Capture the cell that displays the provided text and extract its [x, y] central coordinate. 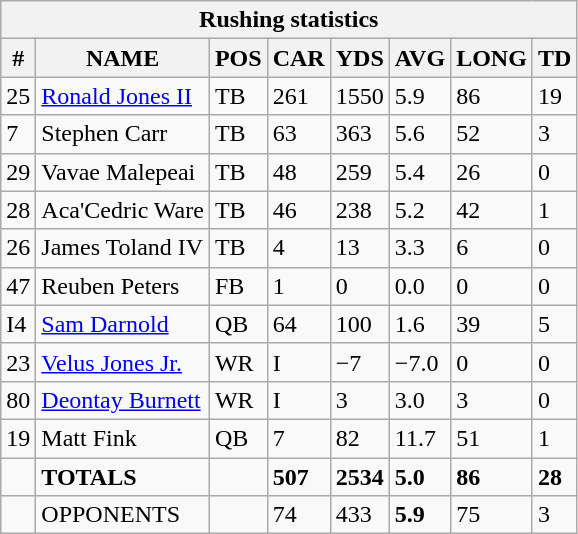
NAME [123, 58]
FB [238, 286]
OPPONENTS [123, 515]
48 [298, 172]
5.0 [420, 477]
29 [18, 172]
0.0 [420, 286]
261 [298, 96]
5.4 [420, 172]
5 [554, 324]
42 [492, 210]
Velus Jones Jr. [123, 362]
Stephen Carr [123, 134]
1550 [360, 96]
23 [18, 362]
1.6 [420, 324]
Vavae Malepeai [123, 172]
TOTALS [123, 477]
Reuben Peters [123, 286]
75 [492, 515]
52 [492, 134]
POS [238, 58]
3.0 [420, 400]
# [18, 58]
51 [492, 438]
−7 [360, 362]
5.6 [420, 134]
47 [18, 286]
5.2 [420, 210]
64 [298, 324]
CAR [298, 58]
−7.0 [420, 362]
82 [360, 438]
Deontay Burnett [123, 400]
13 [360, 248]
74 [298, 515]
63 [298, 134]
Matt Fink [123, 438]
I4 [18, 324]
11.7 [420, 438]
46 [298, 210]
AVG [420, 58]
100 [360, 324]
YDS [360, 58]
507 [298, 477]
Sam Darnold [123, 324]
238 [360, 210]
25 [18, 96]
James Toland IV [123, 248]
Aca'Cedric Ware [123, 210]
LONG [492, 58]
80 [18, 400]
3.3 [420, 248]
363 [360, 134]
TD [554, 58]
Rushing statistics [289, 20]
Ronald Jones II [123, 96]
259 [360, 172]
433 [360, 515]
39 [492, 324]
6 [492, 248]
2534 [360, 477]
4 [298, 248]
